Capture the cell that displays the provided text and extract its [x, y] central coordinate. 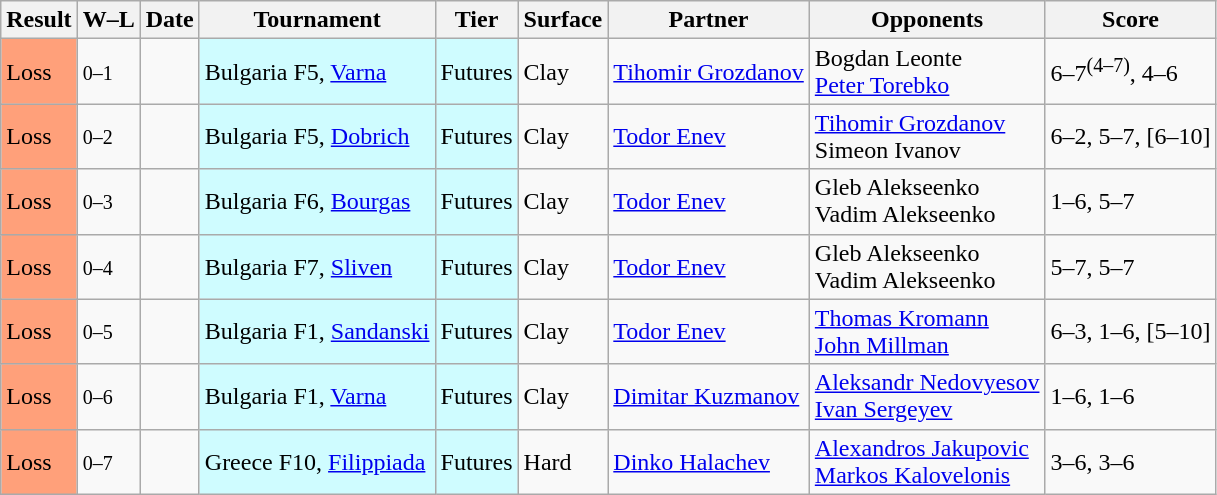
Bulgaria F7, Sliven [317, 266]
0–1 [108, 72]
Bulgaria F1, Sandanski [317, 332]
Hard [563, 462]
1–6, 1–6 [1130, 396]
6–7(4–7), 4–6 [1130, 72]
3–6, 3–6 [1130, 462]
6–3, 1–6, [5–10] [1130, 332]
Bulgaria F6, Bourgas [317, 202]
5–7, 5–7 [1130, 266]
Opponents [927, 20]
Tihomir Grozdanov Simeon Ivanov [927, 136]
Dimitar Kuzmanov [709, 396]
Result [39, 20]
0–2 [108, 136]
Dinko Halachev [709, 462]
Tihomir Grozdanov [709, 72]
Score [1130, 20]
6–2, 5–7, [6–10] [1130, 136]
Tournament [317, 20]
Bogdan Leonte Peter Torebko [927, 72]
0–3 [108, 202]
Date [170, 20]
Alexandros Jakupovic Markos Kalovelonis [927, 462]
Aleksandr Nedovyesov Ivan Sergeyev [927, 396]
Bulgaria F5, Varna [317, 72]
Partner [709, 20]
Greece F10, Filippiada [317, 462]
0–6 [108, 396]
0–7 [108, 462]
W–L [108, 20]
Bulgaria F5, Dobrich [317, 136]
Surface [563, 20]
0–4 [108, 266]
Bulgaria F1, Varna [317, 396]
Thomas Kromann John Millman [927, 332]
Tier [476, 20]
0–5 [108, 332]
1–6, 5–7 [1130, 202]
